Identify which cell holds the provided text, then report its (x, y) central coordinate. 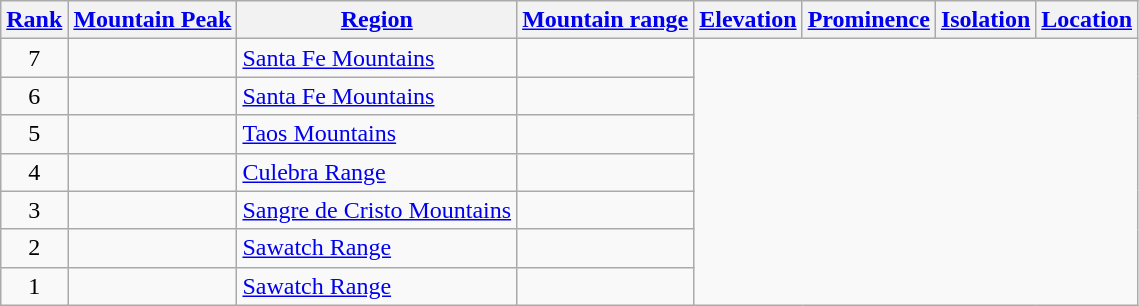
Mountain Peak (152, 20)
Rank (34, 20)
Sangre de Cristo Mountains (377, 210)
Location (1087, 20)
4 (34, 172)
7 (34, 58)
Prominence (868, 20)
5 (34, 134)
Region (377, 20)
6 (34, 96)
1 (34, 286)
2 (34, 248)
Culebra Range (377, 172)
Isolation (985, 20)
Taos Mountains (377, 134)
3 (34, 210)
Mountain range (606, 20)
Elevation (748, 20)
